Identify which cell holds the provided text, then report its (X, Y) central coordinate. 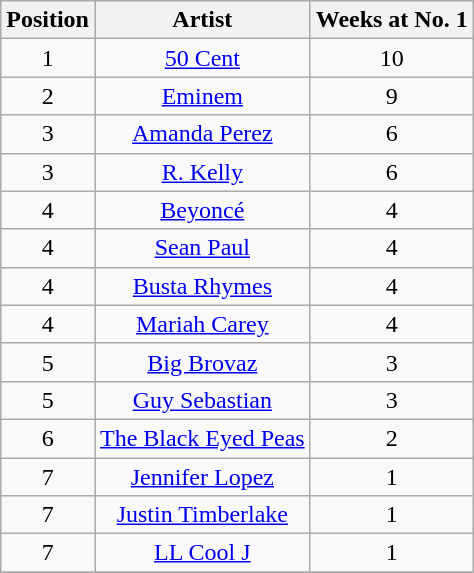
Guy Sebastian (202, 400)
R. Kelly (202, 172)
50 Cent (202, 58)
Mariah Carey (202, 324)
Jennifer Lopez (202, 477)
Artist (202, 20)
The Black Eyed Peas (202, 438)
Position (48, 20)
Busta Rhymes (202, 286)
Eminem (202, 96)
10 (392, 58)
Justin Timberlake (202, 515)
9 (392, 96)
Sean Paul (202, 248)
LL Cool J (202, 553)
Beyoncé (202, 210)
Weeks at No. 1 (392, 20)
Big Brovaz (202, 362)
Amanda Perez (202, 134)
